Pinpoint the cell where the given text exists, returning its [x, y] midpoint coordinate. 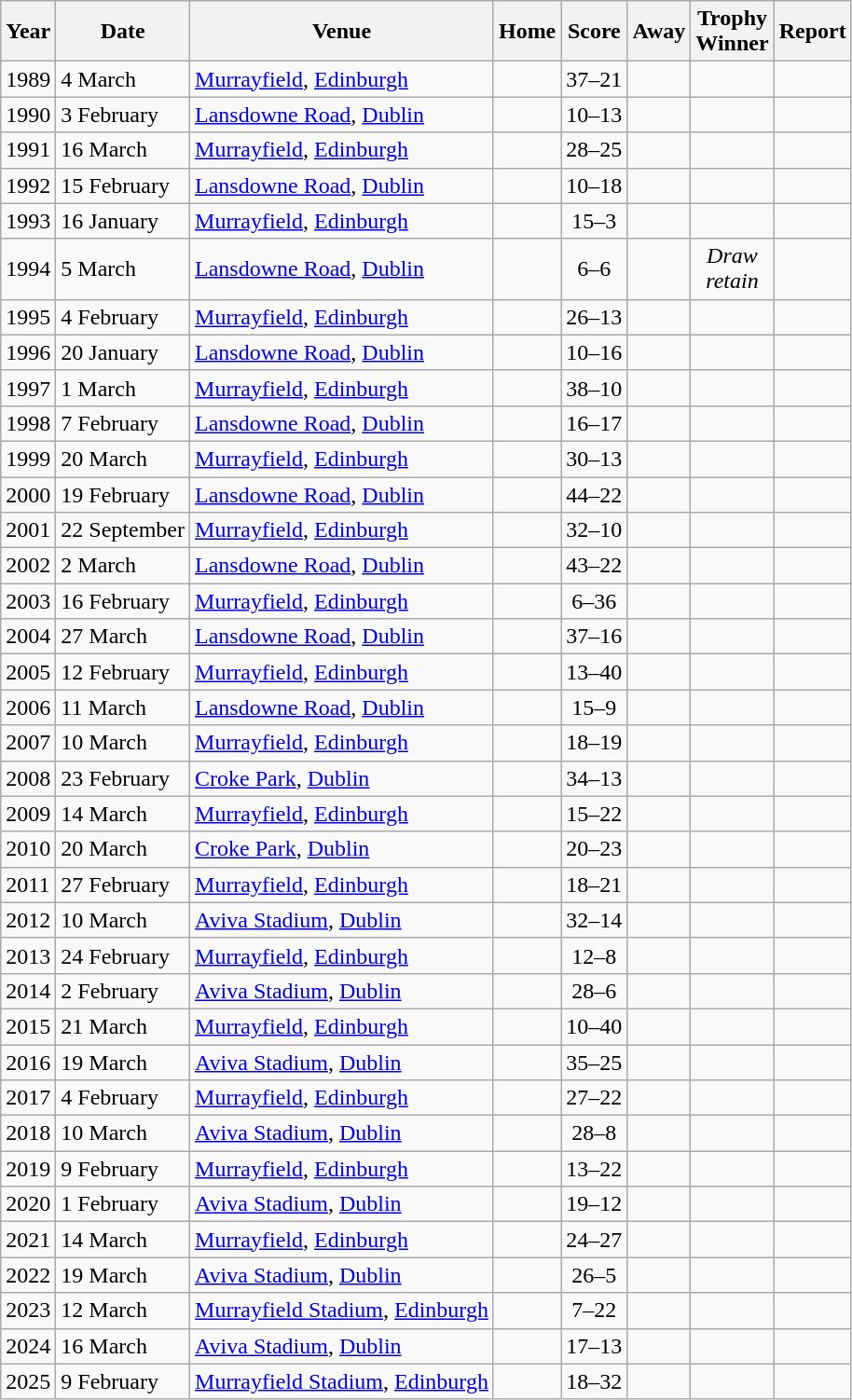
6–6 [595, 268]
15–3 [595, 221]
1989 [28, 79]
2006 [28, 707]
32–14 [595, 920]
44–22 [595, 495]
15 February [123, 185]
24–27 [595, 1240]
27–22 [595, 1098]
Year [28, 32]
2015 [28, 1026]
Away [659, 32]
Report [813, 32]
4 March [123, 79]
2 March [123, 566]
Venue [342, 32]
34–13 [595, 778]
26–5 [595, 1275]
2014 [28, 991]
43–22 [595, 566]
12 March [123, 1311]
1993 [28, 221]
1997 [28, 388]
1992 [28, 185]
TrophyWinner [733, 32]
11 March [123, 707]
27 March [123, 637]
23 February [123, 778]
Draw retain [733, 268]
30–13 [595, 459]
28–6 [595, 991]
6–36 [595, 601]
17–13 [595, 1346]
18–21 [595, 885]
13–40 [595, 672]
2009 [28, 814]
2022 [28, 1275]
37–16 [595, 637]
2007 [28, 743]
7–22 [595, 1311]
2008 [28, 778]
2017 [28, 1098]
10–16 [595, 352]
Score [595, 32]
1 March [123, 388]
13–22 [595, 1169]
2011 [28, 885]
2012 [28, 920]
2003 [28, 601]
27 February [123, 885]
2021 [28, 1240]
32–10 [595, 530]
2016 [28, 1062]
2004 [28, 637]
2010 [28, 849]
2000 [28, 495]
2002 [28, 566]
20–23 [595, 849]
10–18 [595, 185]
5 March [123, 268]
2020 [28, 1204]
19 February [123, 495]
22 September [123, 530]
1991 [28, 150]
12 February [123, 672]
2024 [28, 1346]
12–8 [595, 955]
2001 [28, 530]
26–13 [595, 317]
21 March [123, 1026]
1998 [28, 423]
3 February [123, 115]
28–25 [595, 150]
18–32 [595, 1381]
1996 [28, 352]
1995 [28, 317]
1 February [123, 1204]
37–21 [595, 79]
18–19 [595, 743]
16 February [123, 601]
2023 [28, 1311]
1994 [28, 268]
15–9 [595, 707]
24 February [123, 955]
7 February [123, 423]
20 January [123, 352]
2 February [123, 991]
15–22 [595, 814]
16–17 [595, 423]
10–13 [595, 115]
10–40 [595, 1026]
19–12 [595, 1204]
2013 [28, 955]
1999 [28, 459]
16 January [123, 221]
2019 [28, 1169]
2005 [28, 672]
28–8 [595, 1133]
35–25 [595, 1062]
Date [123, 32]
2025 [28, 1381]
2018 [28, 1133]
Home [527, 32]
1990 [28, 115]
38–10 [595, 388]
